For the text-containing cell, return its midpoint in (x, y) coordinate format. 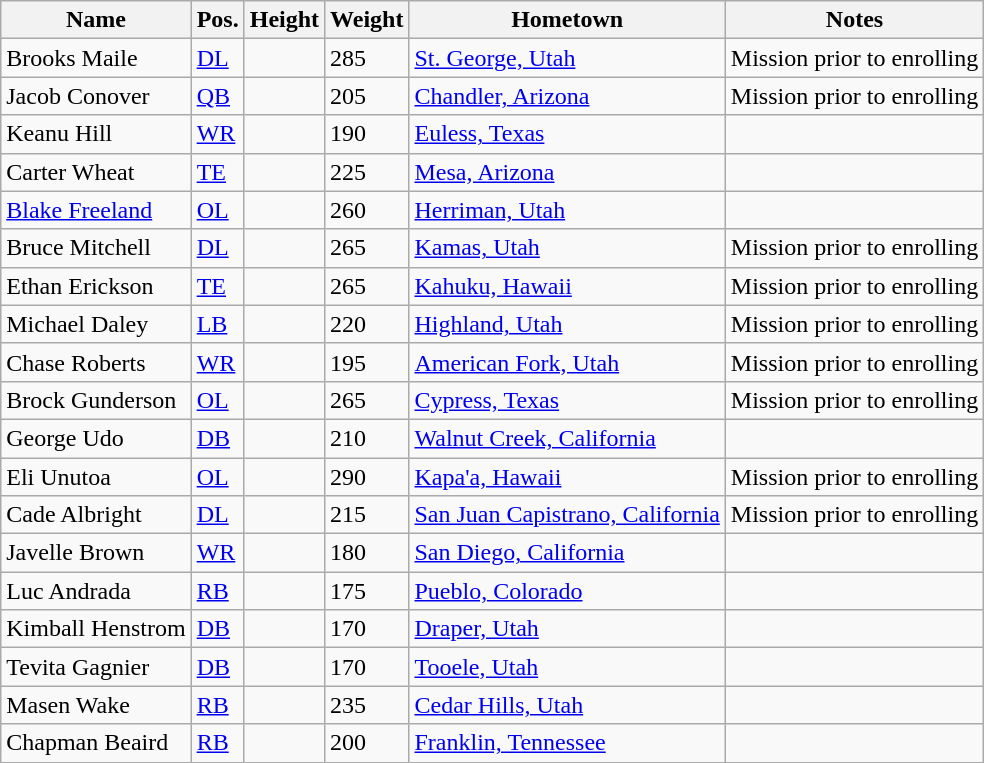
Carter Wheat (96, 172)
Herriman, Utah (567, 210)
210 (367, 438)
Masen Wake (96, 705)
Franklin, Tennessee (567, 743)
190 (367, 134)
Eli Unutoa (96, 477)
Height (284, 20)
Highland, Utah (567, 324)
Pueblo, Colorado (567, 591)
Kamas, Utah (567, 248)
180 (367, 553)
Pos. (218, 20)
175 (367, 591)
285 (367, 58)
Kimball Henstrom (96, 629)
San Diego, California (567, 553)
260 (367, 210)
Tooele, Utah (567, 667)
Bruce Mitchell (96, 248)
Mesa, Arizona (567, 172)
195 (367, 362)
George Udo (96, 438)
American Fork, Utah (567, 362)
Kahuku, Hawaii (567, 286)
LB (218, 324)
Cade Albright (96, 515)
200 (367, 743)
Michael Daley (96, 324)
Weight (367, 20)
Javelle Brown (96, 553)
Hometown (567, 20)
Draper, Utah (567, 629)
Euless, Texas (567, 134)
QB (218, 96)
Cedar Hills, Utah (567, 705)
Walnut Creek, California (567, 438)
Cypress, Texas (567, 400)
Brock Gunderson (96, 400)
290 (367, 477)
235 (367, 705)
Chapman Beaird (96, 743)
Chandler, Arizona (567, 96)
220 (367, 324)
Notes (854, 20)
Brooks Maile (96, 58)
Keanu Hill (96, 134)
Name (96, 20)
Blake Freeland (96, 210)
Luc Andrada (96, 591)
215 (367, 515)
Chase Roberts (96, 362)
Ethan Erickson (96, 286)
225 (367, 172)
Kapa'a, Hawaii (567, 477)
Tevita Gagnier (96, 667)
Jacob Conover (96, 96)
St. George, Utah (567, 58)
205 (367, 96)
San Juan Capistrano, California (567, 515)
